Determine the [X, Y] coordinate at the center of the cell enclosing the given text.  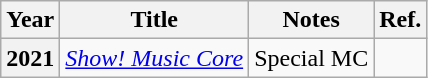
Year [30, 20]
Special MC [312, 58]
2021 [30, 58]
Show! Music Core [154, 58]
Title [154, 20]
Notes [312, 20]
Ref. [400, 20]
